Detect which cell encompasses the target text, then output its [x, y] center coordinate. 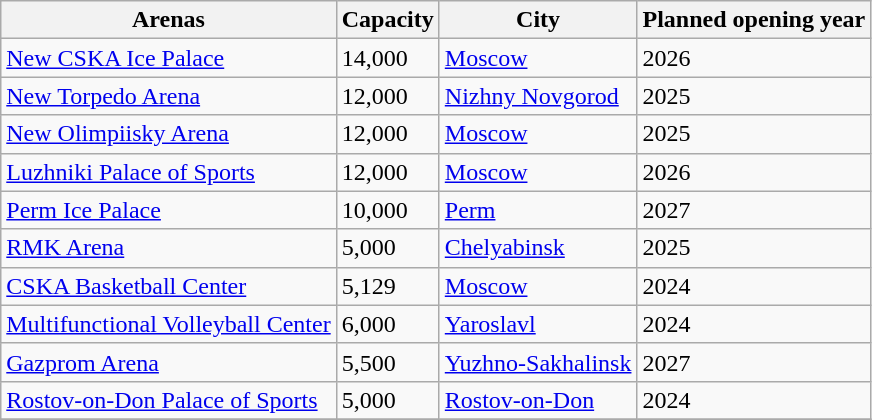
Yaroslavl [538, 324]
RMK Arena [168, 248]
New Olimpiisky Arena [168, 134]
City [538, 20]
Chelyabinsk [538, 248]
Gazprom Arena [168, 362]
Perm [538, 210]
Perm Ice Palace [168, 210]
Yuzhno-Sakhalinsk [538, 362]
CSKA Basketball Center [168, 286]
Arenas [168, 20]
New CSKA Ice Palace [168, 58]
Capacity [388, 20]
6,000 [388, 324]
Planned opening year [754, 20]
Multifunctional Volleyball Center [168, 324]
14,000 [388, 58]
Luzhniki Palace of Sports [168, 172]
10,000 [388, 210]
5,129 [388, 286]
Nizhny Novgorod [538, 96]
Rostov-on-Don Palace of Sports [168, 400]
Rostov-on-Don [538, 400]
New Torpedo Arena [168, 96]
5,500 [388, 362]
